Search for the cell housing the specified text and yield its (x, y) center coordinate. 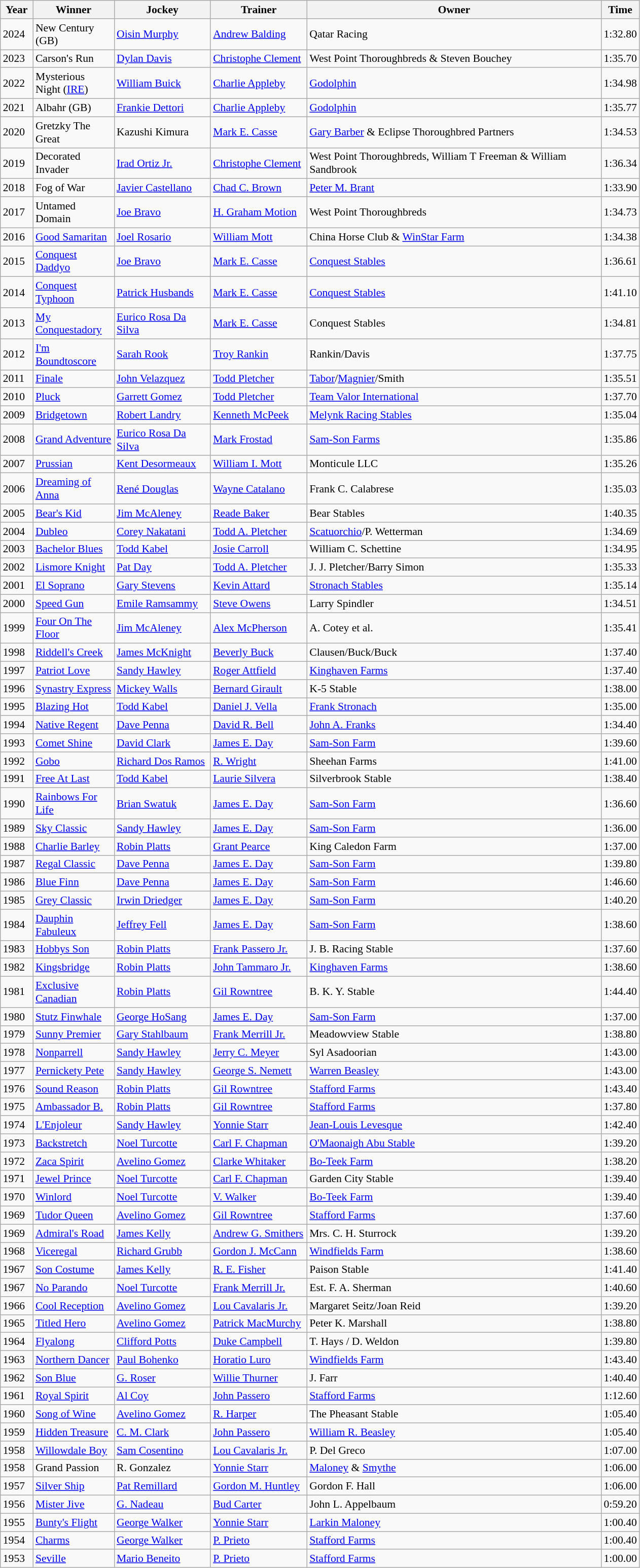
Scatuorchio/P. Wetterman (454, 531)
1:46.60 (620, 882)
Alex McPherson (259, 628)
1:36.00 (620, 828)
2013 (17, 324)
1:34.53 (620, 132)
Flyalong (74, 1342)
Mickey Walls (162, 689)
Patrick MacMurchy (259, 1324)
0:59.20 (620, 1505)
1957 (17, 1486)
West Point Thoroughbreds & Steven Bouchey (454, 59)
Gary Stahlbaum (162, 1035)
2014 (17, 292)
Duke Campbell (259, 1342)
Peter M. Brant (454, 188)
John A. Franks (454, 725)
1977 (17, 1071)
Jean-Louis Levesque (454, 1125)
1987 (17, 864)
Garden City Stable (454, 1179)
1963 (17, 1360)
Frank Stronach (454, 707)
Wayne Catalano (259, 489)
1:34.81 (620, 324)
Andrew G. Smithers (259, 1233)
Hidden Treasure (74, 1432)
John L. Appelbaum (454, 1505)
Native Regent (74, 725)
Sam Cosentino (162, 1450)
1:32.80 (620, 34)
Good Samaritan (74, 237)
Maloney & Smythe (454, 1468)
1968 (17, 1252)
2022 (17, 83)
Synastry Express (74, 689)
William Mott (259, 237)
Josie Carroll (259, 549)
King Caledon Farm (454, 846)
Sam-Son Farms (454, 439)
Frank Passero Jr. (259, 949)
Titled Hero (74, 1324)
Andrew Balding (259, 34)
Richard Grubb (162, 1252)
2017 (17, 212)
Conquest Daddyo (74, 262)
James McKnight (162, 653)
Admiral's Road (74, 1233)
1:34.95 (620, 549)
Prussian (74, 464)
Daniel J. Vella (259, 707)
1:35.77 (620, 108)
Lismore Knight (74, 567)
William R. Beasley (454, 1432)
I'm Boundtoscore (74, 354)
William Buick (162, 83)
1999 (17, 628)
Bear's Kid (74, 513)
Qatar Racing (454, 34)
Javier Castellano (162, 188)
1:37.80 (620, 1107)
1:34.73 (620, 212)
1:35.14 (620, 586)
1975 (17, 1107)
Viceregal (74, 1252)
Clarke Whitaker (259, 1161)
1985 (17, 901)
2011 (17, 379)
Winlord (74, 1197)
El Soprano (74, 586)
Team Valor International (454, 397)
1:41.10 (620, 292)
J. J. Pletcher/Barry Simon (454, 567)
1955 (17, 1522)
C. M. Clark (162, 1432)
Al Coy (162, 1396)
Son Blue (74, 1378)
René Douglas (162, 489)
Trainer (259, 10)
New Century (GB) (74, 34)
Blazing Hot (74, 707)
1976 (17, 1089)
Kazushi Kimura (162, 132)
Kenneth McPeek (259, 415)
Speed Gun (74, 603)
G. Nadeau (162, 1505)
Clifford Potts (162, 1342)
Warren Beasley (454, 1071)
Robert Landry (162, 415)
Frankie Dettori (162, 108)
Larkin Maloney (454, 1522)
Pat Remillard (162, 1486)
T. Hays / D. Weldon (454, 1342)
Irad Ortiz Jr. (162, 163)
Willowdale Boy (74, 1450)
1988 (17, 846)
Willie Thurner (259, 1378)
Joel Rosario (162, 237)
Paul Bohenko (162, 1360)
O'Maonaigh Abu Stable (454, 1143)
Jockey (162, 10)
2020 (17, 132)
Frank C. Calabrese (454, 489)
Dylan Davis (162, 59)
R. Gonzalez (162, 1468)
Winner (74, 10)
1:00.00 (620, 1559)
2006 (17, 489)
Seville (74, 1559)
Cool Reception (74, 1306)
1:40.20 (620, 901)
1956 (17, 1505)
Richard Dos Ramos (162, 761)
Hobbys Son (74, 949)
Irwin Driedger (162, 901)
Rainbows For Life (74, 803)
Pernickety Pete (74, 1071)
Sound Reason (74, 1089)
2018 (17, 188)
G. Roser (162, 1378)
1:34.40 (620, 725)
Kevin Attard (259, 586)
1:35.70 (620, 59)
My Conquestadory (74, 324)
Clausen/Buck/Buck (454, 653)
1:35.26 (620, 464)
Garrett Gomez (162, 397)
Sky Classic (74, 828)
1993 (17, 743)
Royal Spirit (74, 1396)
Tabor/Magnier/Smith (454, 379)
Peter K. Marshall (454, 1324)
Syl Asadoorian (454, 1053)
William I. Mott (259, 464)
1983 (17, 949)
Ambassador B. (74, 1107)
1:07.00 (620, 1450)
Bud Carter (259, 1505)
Backstretch (74, 1143)
2019 (17, 163)
Roger Attfield (259, 671)
Bridgetown (74, 415)
1964 (17, 1342)
1:37.70 (620, 397)
1954 (17, 1541)
1995 (17, 707)
1:35.41 (620, 628)
2023 (17, 59)
2015 (17, 262)
1:36.61 (620, 262)
1972 (17, 1161)
Regal Classic (74, 864)
Finale (74, 379)
Gary Barber & Eclipse Thoroughbred Partners (454, 132)
Emile Ramsammy (162, 603)
Dauphin Fabuleux (74, 925)
Free At Last (74, 779)
John Tammaro Jr. (259, 968)
George HoSang (162, 1017)
2012 (17, 354)
2003 (17, 549)
1:36.34 (620, 163)
1979 (17, 1035)
2007 (17, 464)
Pat Day (162, 567)
Gobo (74, 761)
1994 (17, 725)
Gordon F. Hall (454, 1486)
1:35.51 (620, 379)
V. Walker (259, 1197)
2016 (17, 237)
Bernard Girault (259, 689)
1980 (17, 1017)
Gretzky The Great (74, 132)
China Horse Club & WinStar Farm (454, 237)
Margaret Seitz/Joan Reid (454, 1306)
1:37.75 (620, 354)
Meadowview Stable (454, 1035)
1:40.35 (620, 513)
Patrick Husbands (162, 292)
Silverbrook Stable (454, 779)
1990 (17, 803)
1982 (17, 968)
1978 (17, 1053)
Rankin/Davis (454, 354)
1998 (17, 653)
Sarah Rook (162, 354)
2002 (17, 567)
Blue Finn (74, 882)
1966 (17, 1306)
No Parando (74, 1288)
Grant Pearce (259, 846)
1:35.86 (620, 439)
West Point Thoroughbreds (454, 212)
Oisin Murphy (162, 34)
David Clark (162, 743)
Carson's Run (74, 59)
Gary Stevens (162, 586)
Troy Rankin (259, 354)
Sunny Premier (74, 1035)
Melynk Racing Stables (454, 415)
1:40.60 (620, 1288)
1:12.60 (620, 1396)
1:40.40 (620, 1378)
Mario Beneito (162, 1559)
1:34.38 (620, 237)
Bachelor Blues (74, 549)
Larry Spindler (454, 603)
1:35.03 (620, 489)
Albahr (GB) (74, 108)
1:38.40 (620, 779)
2010 (17, 397)
Kingsbridge (74, 968)
1961 (17, 1396)
Nonparrell (74, 1053)
Silver Ship (74, 1486)
2009 (17, 415)
1953 (17, 1559)
Mark Frostad (259, 439)
1:38.00 (620, 689)
1:34.51 (620, 603)
Jerry C. Meyer (259, 1053)
1965 (17, 1324)
Est. F. A. Sherman (454, 1288)
Charms (74, 1541)
Son Costume (74, 1270)
1:38.20 (620, 1161)
K-5 Stable (454, 689)
Laurie Silvera (259, 779)
Fog of War (74, 188)
B. K. Y. Stable (454, 992)
George S. Nemett (259, 1071)
2008 (17, 439)
R. E. Fisher (259, 1270)
Dreaming of Anna (74, 489)
1962 (17, 1378)
Stutz Finwhale (74, 1017)
John Velazquez (162, 379)
Paison Stable (454, 1270)
1973 (17, 1143)
Comet Shine (74, 743)
William C. Schettine (454, 549)
Untamed Domain (74, 212)
Tudor Queen (74, 1216)
Year (17, 10)
Grand Adventure (74, 439)
1986 (17, 882)
West Point Thoroughbreds, William T Freeman & William Sandbrook (454, 163)
R. Wright (259, 761)
Conquest Typhoon (74, 292)
1:34.98 (620, 83)
Riddell's Creek (74, 653)
Exclusive Canadian (74, 992)
Corey Nakatani (162, 531)
Mysterious Night (IRE) (74, 83)
1991 (17, 779)
2001 (17, 586)
Patriot Love (74, 671)
Four On The Floor (74, 628)
Zaca Spirit (74, 1161)
Steve Owens (259, 603)
Dubleo (74, 531)
Jeffrey Fell (162, 925)
2000 (17, 603)
Song of Wine (74, 1414)
1:35.04 (620, 415)
1997 (17, 671)
L'Enjoleur (74, 1125)
2004 (17, 531)
Northern Dancer (74, 1360)
1996 (17, 689)
Pluck (74, 397)
Grand Passion (74, 1468)
2024 (17, 34)
1981 (17, 992)
Chad C. Brown (259, 188)
1971 (17, 1179)
R. Harper (259, 1414)
J. Farr (454, 1378)
A. Cotey et al. (454, 628)
Brian Swatuk (162, 803)
Mister Jive (74, 1505)
Sheehan Farms (454, 761)
Time (620, 10)
1:35.33 (620, 567)
Stronach Stables (454, 586)
1959 (17, 1432)
Grey Classic (74, 901)
1:36.60 (620, 803)
David R. Bell (259, 725)
Jewel Prince (74, 1179)
1:41.40 (620, 1270)
1970 (17, 1197)
1974 (17, 1125)
Charlie Barley (74, 846)
1:41.00 (620, 761)
Reade Baker (259, 513)
1:44.40 (620, 992)
1:42.40 (620, 1125)
Bear Stables (454, 513)
1984 (17, 925)
Beverly Buck (259, 653)
H. Graham Motion (259, 212)
1:35.00 (620, 707)
2021 (17, 108)
Gordon J. McCann (259, 1252)
2005 (17, 513)
1989 (17, 828)
Mrs. C. H. Sturrock (454, 1233)
The Pheasant Stable (454, 1414)
Monticule LLC (454, 464)
1:34.69 (620, 531)
1960 (17, 1414)
Owner (454, 10)
P. Del Greco (454, 1450)
1992 (17, 761)
Decorated Invader (74, 163)
J. B. Racing Stable (454, 949)
Kent Desormeaux (162, 464)
Horatio Luro (259, 1360)
1:33.90 (620, 188)
Gordon M. Huntley (259, 1486)
Bunty's Flight (74, 1522)
1:39.60 (620, 743)
